Search for the cell housing the specified text and yield its [x, y] center coordinate. 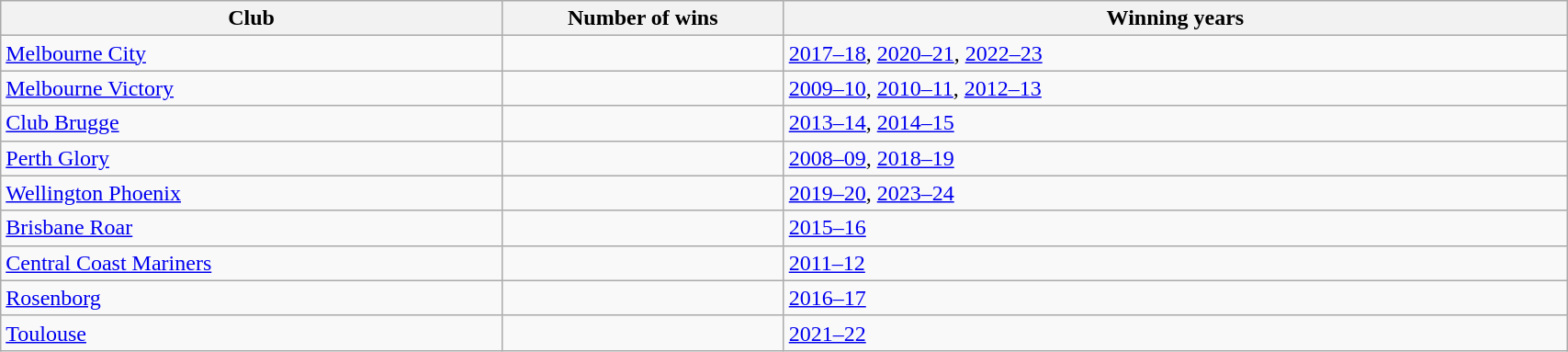
2021–22 [1175, 333]
2011–12 [1175, 263]
Rosenborg [252, 298]
Brisbane Roar [252, 228]
Central Coast Mariners [252, 263]
Club [252, 18]
2019–20, 2023–24 [1175, 193]
2017–18, 2020–21, 2022–23 [1175, 53]
2008–09, 2018–19 [1175, 158]
Club Brugge [252, 123]
Melbourne City [252, 53]
2013–14, 2014–15 [1175, 123]
Perth Glory [252, 158]
2016–17 [1175, 298]
Wellington Phoenix [252, 193]
Toulouse [252, 333]
Melbourne Victory [252, 88]
Number of wins [643, 18]
Winning years [1175, 18]
2009–10, 2010–11, 2012–13 [1175, 88]
2015–16 [1175, 228]
